Detect which cell encompasses the target text, then output its (x, y) center coordinate. 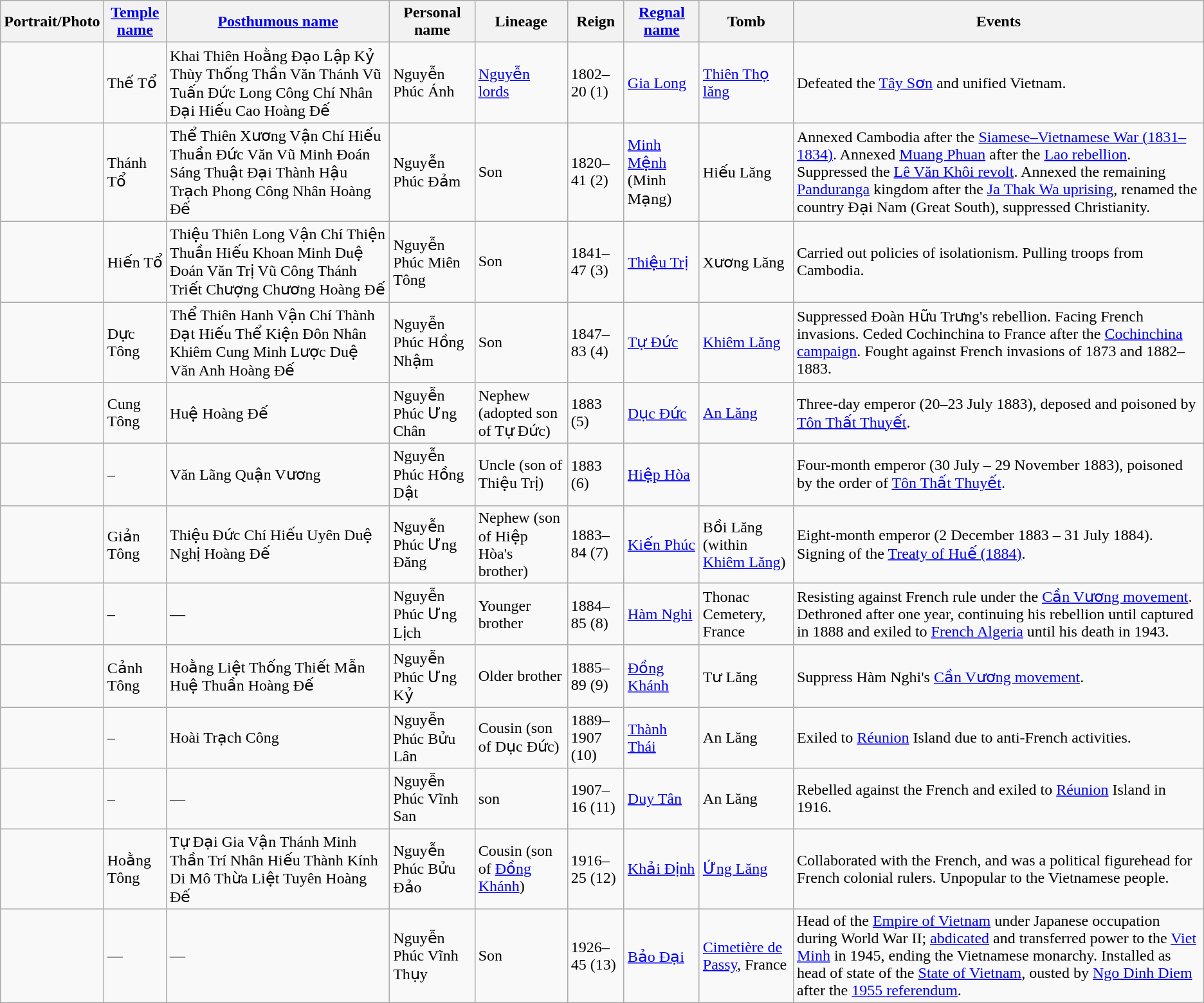
Regnal name (661, 22)
Nguyễn Phúc Ưng Kỷ (432, 676)
Nguyễn Phúc Ưng Lịch (432, 615)
1847–83 (4) (596, 342)
Nguyễn Phúc Hồng Dật (432, 474)
Exiled to Réunion Island due to anti-French activities. (998, 738)
1885–89 (9) (596, 676)
Duy Tân (661, 799)
Nguyễn Phúc Vĩnh San (432, 799)
Cousin (son of Dục Đức) (521, 738)
1883 (6) (596, 474)
Nephew (adopted son of Tự Đức) (521, 413)
Personal name (432, 22)
Nguyễn Phúc Bửu Đảo (432, 868)
Defeated the Tây Sơn and unified Vietnam. (998, 82)
Uncle (son of Thiệu Trị) (521, 474)
Thể Thiên Hanh Vận Chí Thành Đạt Hiếu Thể Kiện Đôn Nhân Khiêm Cung Minh Lược Duệ Văn Anh Hoàng Đế (278, 342)
Thonac Cemetery, France (746, 615)
Hàm Nghi (661, 615)
Lineage (521, 22)
Thiệu Đức Chí Hiếu Uyên Duệ Nghị Hoàng Đế (278, 544)
1883 (5) (596, 413)
Hiếu Lăng (746, 172)
Thành Thái (661, 738)
Nguyễn lords (521, 82)
son (521, 799)
Hoằng Liệt Thống Thiết Mẫn Huệ Thuần Hoàng Đế (278, 676)
1916–25 (12) (596, 868)
1884–85 (8) (596, 615)
Huệ Hoàng Đế (278, 413)
Minh Mệnh (Minh Mạng) (661, 172)
Thiệu Trị (661, 261)
Younger brother (521, 615)
1907–16 (11) (596, 799)
Hoài Trạch Công (278, 738)
Nguyễn Phúc Vĩnh Thụy (432, 956)
Tư Lăng (746, 676)
Ứng Lăng (746, 868)
Posthumous name (278, 22)
Thiên Thọ lăng (746, 82)
Cimetière de Passy, France (746, 956)
1841–47 (3) (596, 261)
Three-day emperor (20–23 July 1883), deposed and poisoned by Tôn Thất Thuyết. (998, 413)
Older brother (521, 676)
Events (998, 22)
Collaborated with the French, and was a political figurehead for French colonial rulers. Unpopular to the Vietnamese people. (998, 868)
Giản Tông (135, 544)
Suppress Hàm Nghi's Cần Vương movement. (998, 676)
Thiệu Thiên Long Vận Chí Thiện Thuần Hiếu Khoan Minh Duệ Đoán Văn Trị Vũ Công Thánh Triết Chượng Chương Hoàng Đế (278, 261)
Nguyễn Phúc Bửu Lân (432, 738)
Temple name (135, 22)
Hiến Tổ (135, 261)
1926–45 (13) (596, 956)
Portrait/Photo (52, 22)
Nguyễn Phúc Hồng Nhậm (432, 342)
Nguyễn Phúc Miên Tông (432, 261)
Kiến Phúc (661, 544)
Bồi Lăng (within Khiêm Lăng) (746, 544)
Khải Định (661, 868)
Nguyễn Phúc Ưng Đăng (432, 544)
Văn Lãng Quận Vương (278, 474)
Nguyễn Phúc Đảm (432, 172)
1883–84 (7) (596, 544)
Cung Tông (135, 413)
Dực Tông (135, 342)
Tomb (746, 22)
Rebelled against the French and exiled to Réunion Island in 1916. (998, 799)
Cảnh Tông (135, 676)
Nguyễn Phúc Ưng Chân (432, 413)
Thánh Tổ (135, 172)
1802–20 (1) (596, 82)
Four-month emperor (30 July – 29 November 1883), poisoned by the order of Tôn Thất Thuyết. (998, 474)
Hoằng Tông (135, 868)
Tự Đại Gia Vận Thánh Minh Thần Trí Nhân Hiếu Thành Kính Di Mô Thừa Liệt Tuyên Hoàng Đế (278, 868)
Carried out policies of isolationism. Pulling troops from Cambodia. (998, 261)
Bảo Đại (661, 956)
1820–41 (2) (596, 172)
Đồng Khánh (661, 676)
Nephew (son of Hiệp Hòa's brother) (521, 544)
Gia Long (661, 82)
Hiệp Hòa (661, 474)
Dục Đức (661, 413)
Khiêm Lăng (746, 342)
Thế Tổ (135, 82)
Tự Đức (661, 342)
Nguyễn Phúc Ánh (432, 82)
1889–1907 (10) (596, 738)
Khai Thiên Hoằng Đạo Lập Kỷ Thùy Thống Thần Văn Thánh Vũ Tuấn Đức Long Công Chí Nhân Đại Hiếu Cao Hoàng Đế (278, 82)
Reign (596, 22)
Xương Lăng (746, 261)
Eight-month emperor (2 December 1883 – 31 July 1884). Signing of the Treaty of Huế (1884). (998, 544)
Thể Thiên Xương Vận Chí Hiếu Thuần Đức Văn Vũ Minh Đoán Sáng Thuật Đại Thành Hậu Trạch Phong Công Nhân Hoàng Đế (278, 172)
Cousin (son of Đồng Khánh) (521, 868)
